Provide the (X, Y) coordinate of the cell's center where the given text is located.  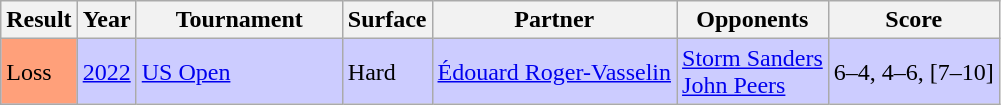
US Open (239, 72)
Loss (39, 72)
Score (914, 20)
Tournament (239, 20)
2022 (106, 72)
Storm Sanders John Peers (753, 72)
Édouard Roger-Vasselin (554, 72)
Partner (554, 20)
Surface (387, 20)
6–4, 4–6, [7–10] (914, 72)
Year (106, 20)
Opponents (753, 20)
Result (39, 20)
Hard (387, 72)
